Return [X, Y] of the center of cell containing provided text 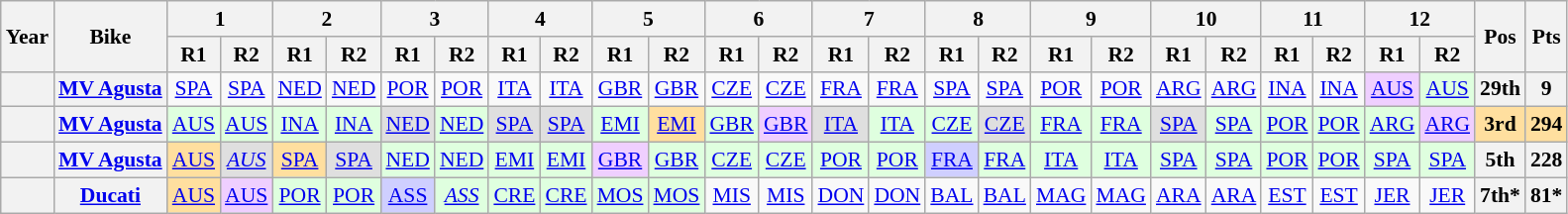
81* [1547, 195]
1 [220, 19]
Pos [1500, 36]
12 [1420, 19]
5th [1500, 160]
228 [1547, 160]
8 [979, 19]
294 [1547, 125]
4 [540, 19]
10 [1206, 19]
Year [28, 36]
7 [869, 19]
6 [759, 19]
5 [649, 19]
11 [1312, 19]
Pts [1547, 36]
29th [1500, 89]
2 [327, 19]
3rd [1500, 125]
Bike [111, 36]
Ducati [111, 195]
3 [434, 19]
7th* [1500, 195]
